Capture the cell that displays the provided text and extract its (x, y) central coordinate. 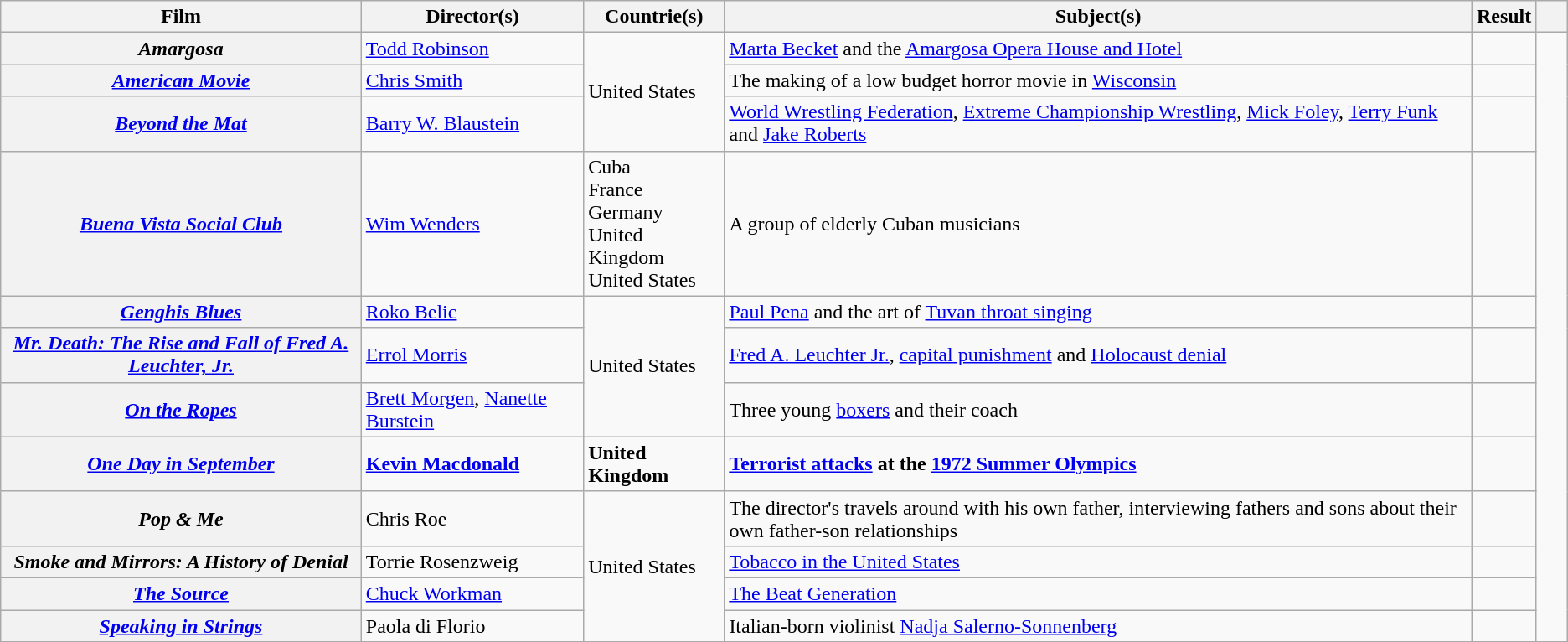
Result (1504, 17)
Buena Vista Social Club (181, 223)
Paul Pena and the art of Tuvan throat singing (1099, 312)
United Kingdom (654, 464)
Speaking in Strings (181, 626)
Todd Robinson (472, 49)
Film (181, 17)
Beyond the Mat (181, 124)
A group of elderly Cuban musicians (1099, 223)
One Day in September (181, 464)
CubaFranceGermanyUnited KingdomUnited States (654, 223)
Marta Becket and the Amargosa Opera House and Hotel (1099, 49)
Errol Morris (472, 355)
Tobacco in the United States (1099, 562)
Subject(s) (1099, 17)
Smoke and Mirrors: A History of Denial (181, 562)
Genghis Blues (181, 312)
Director(s) (472, 17)
Fred A. Leuchter Jr., capital punishment and Holocaust denial (1099, 355)
Italian-born violinist Nadja Salerno-Sonnenberg (1099, 626)
Chris Roe (472, 518)
Chris Smith (472, 80)
Barry W. Blaustein (472, 124)
World Wrestling Federation, Extreme Championship Wrestling, Mick Foley, Terry Funk and Jake Roberts (1099, 124)
Chuck Workman (472, 593)
Three young boxers and their coach (1099, 409)
Brett Morgen, Nanette Burstein (472, 409)
On the Ropes (181, 409)
Kevin Macdonald (472, 464)
Countrie(s) (654, 17)
American Movie (181, 80)
Paola di Florio (472, 626)
Mr. Death: The Rise and Fall of Fred A. Leuchter, Jr. (181, 355)
Amargosa (181, 49)
Terrorist attacks at the 1972 Summer Olympics (1099, 464)
Torrie Rosenzweig (472, 562)
The Beat Generation (1099, 593)
Pop & Me (181, 518)
The director's travels around with his own father, interviewing fathers and sons about their own father-son relationships (1099, 518)
The Source (181, 593)
Wim Wenders (472, 223)
The making of a low budget horror movie in Wisconsin (1099, 80)
Roko Belic (472, 312)
